For the text-containing cell, return its midpoint in [X, Y] coordinate format. 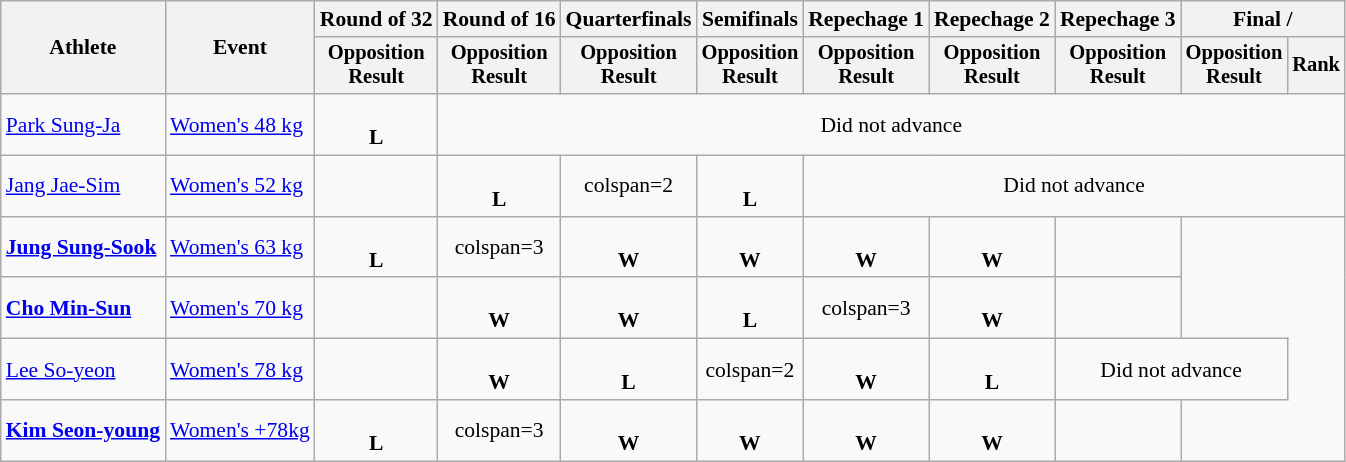
Kim Seon-young [83, 430]
Round of 16 [500, 19]
Quarterfinals [629, 19]
Repechage 2 [992, 19]
Jung Sung-Sook [83, 248]
Rank [1316, 66]
Park Sung-Ja [83, 124]
Athlete [83, 48]
Jang Jae-Sim [83, 186]
Cho Min-Sun [83, 308]
Women's 48 kg [240, 124]
Round of 32 [376, 19]
Women's 78 kg [240, 370]
Semifinals [750, 19]
Repechage 3 [1118, 19]
Women's 63 kg [240, 248]
Women's 52 kg [240, 186]
Women's 70 kg [240, 308]
Repechage 1 [866, 19]
Lee So-yeon [83, 370]
Women's +78kg [240, 430]
Event [240, 48]
Final / [1263, 19]
